Locate the cell with the specified text and output its (x, y) center coordinate. 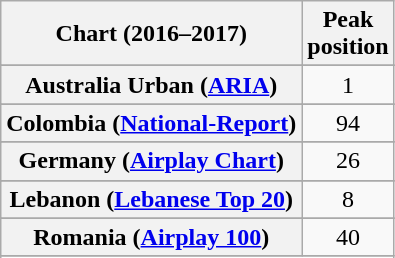
Australia Urban (ARIA) (152, 85)
Peakposition (348, 34)
94 (348, 123)
Lebanon (Lebanese Top 20) (152, 199)
Colombia (National-Report) (152, 123)
Germany (Airplay Chart) (152, 161)
8 (348, 199)
Romania (Airplay 100) (152, 237)
Chart (2016–2017) (152, 34)
40 (348, 237)
26 (348, 161)
1 (348, 85)
